Return the [X, Y] coordinate for the center point of the cell that contains the specified text.  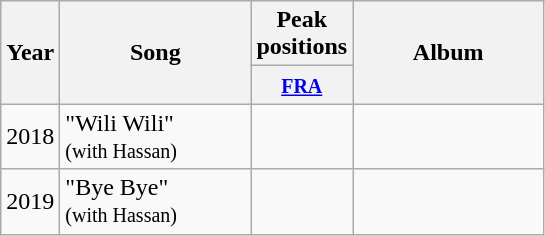
Peak positions [302, 34]
"Wili Wili"(with Hassan) [156, 136]
2018 [30, 136]
"Bye Bye"(with Hassan) [156, 202]
Song [156, 52]
2019 [30, 202]
Album [448, 52]
Year [30, 52]
FRA [302, 85]
